Determine the (X, Y) coordinate at the center of the cell enclosing the given text.  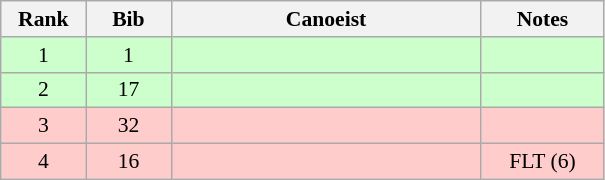
Bib (128, 19)
Canoeist (326, 19)
FLT (6) (542, 162)
Rank (44, 19)
16 (128, 162)
3 (44, 126)
Notes (542, 19)
2 (44, 90)
32 (128, 126)
4 (44, 162)
17 (128, 90)
